Return the (x, y) coordinate for the center point of the cell that contains the specified text.  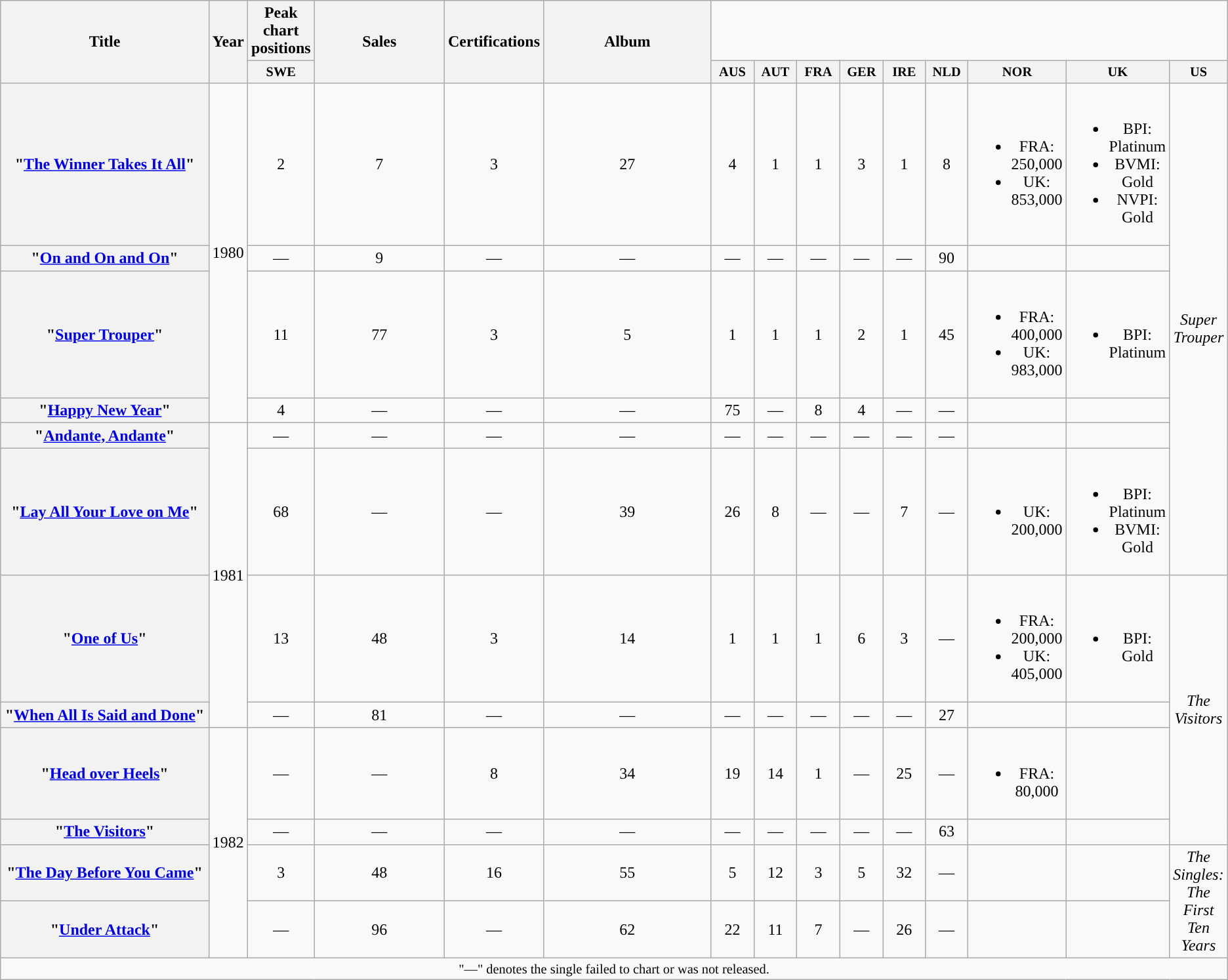
"Andante, Andante" (105, 436)
Certifications (493, 42)
"The Visitors" (105, 832)
"Head over Heels" (105, 773)
22 (732, 930)
39 (627, 512)
FRA: 200,000UK: 405,000 (1017, 639)
13 (281, 639)
"When All Is Said and Done" (105, 715)
UK: 200,000 (1017, 512)
FRA: 80,000 (1017, 773)
BPI: PlatinumBVMI: Gold (1118, 512)
"Under Attack" (105, 930)
"On and On and On" (105, 258)
BPI: PlatinumBVMI: GoldNVPI: Gold (1118, 164)
12 (775, 872)
19 (732, 773)
45 (947, 335)
FRA (819, 72)
Year (228, 42)
9 (379, 258)
"One of Us" (105, 639)
Title (105, 42)
"Super Trouper" (105, 335)
81 (379, 715)
AUS (732, 72)
6 (861, 639)
63 (947, 832)
Peak chart positions (281, 31)
1981 (228, 575)
Album (627, 42)
The Singles: The First Ten Years (1198, 901)
1982 (228, 842)
"Lay All Your Love on Me" (105, 512)
UK (1118, 72)
AUT (775, 72)
34 (627, 773)
75 (732, 411)
FRA: 250,000UK: 853,000 (1017, 164)
"—" denotes the single failed to chart or was not released. (614, 969)
NOR (1017, 72)
The Visitors (1198, 710)
77 (379, 335)
NLD (947, 72)
Sales (379, 42)
"The Winner Takes It All" (105, 164)
BPI: Gold (1118, 639)
96 (379, 930)
"The Day Before You Came" (105, 872)
FRA: 400,000UK: 983,000 (1017, 335)
16 (493, 872)
Super Trouper (1198, 329)
SWE (281, 72)
68 (281, 512)
"Happy New Year" (105, 411)
IRE (904, 72)
62 (627, 930)
BPI: Platinum (1118, 335)
32 (904, 872)
GER (861, 72)
90 (947, 258)
55 (627, 872)
1980 (228, 253)
US (1198, 72)
25 (904, 773)
